Output the [x, y] coordinate of the center of the cell containing the given text.  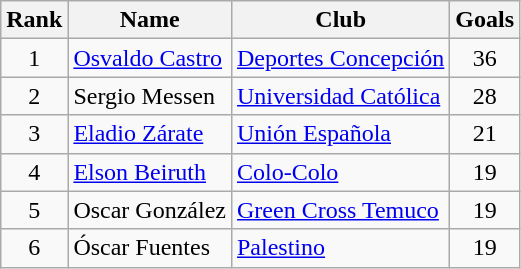
Osvaldo Castro [150, 58]
28 [485, 96]
2 [34, 96]
Universidad Católica [340, 96]
Palestino [340, 248]
6 [34, 248]
Óscar Fuentes [150, 248]
36 [485, 58]
Name [150, 20]
4 [34, 172]
5 [34, 210]
Oscar González [150, 210]
Eladio Zárate [150, 134]
Goals [485, 20]
Green Cross Temuco [340, 210]
3 [34, 134]
Unión Española [340, 134]
Elson Beiruth [150, 172]
Sergio Messen [150, 96]
Rank [34, 20]
1 [34, 58]
Club [340, 20]
Deportes Concepción [340, 58]
21 [485, 134]
Colo-Colo [340, 172]
